Detect which cell encompasses the target text, then output its (x, y) center coordinate. 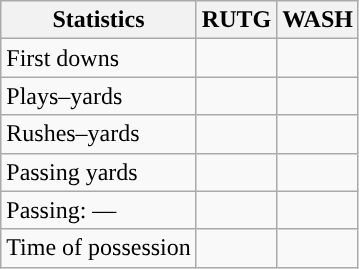
Plays–yards (99, 96)
Passing: –– (99, 210)
Passing yards (99, 172)
Statistics (99, 20)
RUTG (236, 20)
Rushes–yards (99, 134)
Time of possession (99, 248)
First downs (99, 58)
WASH (318, 20)
